Locate the cell with the specified text and output its (X, Y) center coordinate. 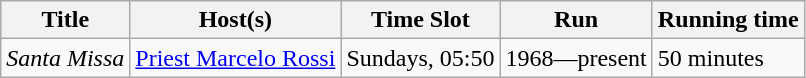
Run (576, 20)
Title (66, 20)
Running time (728, 20)
Santa Missa (66, 58)
Priest Marcelo Rossi (236, 58)
Sundays, 05:50 (420, 58)
1968—present (576, 58)
50 minutes (728, 58)
Host(s) (236, 20)
Time Slot (420, 20)
